Pinpoint the cell where the given text exists, returning its (x, y) midpoint coordinate. 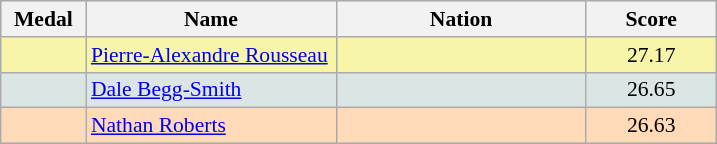
Pierre-Alexandre Rousseau (211, 55)
Name (211, 19)
27.17 (651, 55)
Nathan Roberts (211, 126)
Nation (461, 19)
Score (651, 19)
Medal (44, 19)
26.65 (651, 90)
Dale Begg-Smith (211, 90)
26.63 (651, 126)
